Output the [X, Y] coordinate of the center of the cell containing the given text.  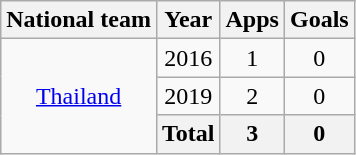
2016 [188, 58]
National team [79, 20]
1 [252, 58]
Total [188, 134]
Goals [319, 20]
Year [188, 20]
2 [252, 96]
Thailand [79, 96]
2019 [188, 96]
Apps [252, 20]
3 [252, 134]
